From the cell containing the given text, extract its center point as [X, Y] coordinate. 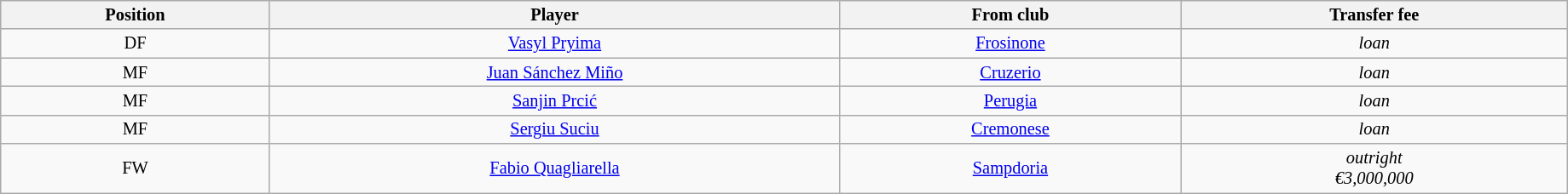
From club [1010, 14]
Player [554, 14]
Frosinone [1010, 43]
Perugia [1010, 100]
Fabio Quagliarella [554, 168]
Sergiu Suciu [554, 129]
Cremonese [1010, 129]
FW [135, 168]
Cruzerio [1010, 72]
outright€3,000,000 [1374, 168]
DF [135, 43]
Transfer fee [1374, 14]
Vasyl Pryima [554, 43]
Sampdoria [1010, 168]
Position [135, 14]
Sanjin Prcić [554, 100]
Juan Sánchez Miño [554, 72]
